Find where the given text appears and provide that cell's center as (x, y) coordinate. 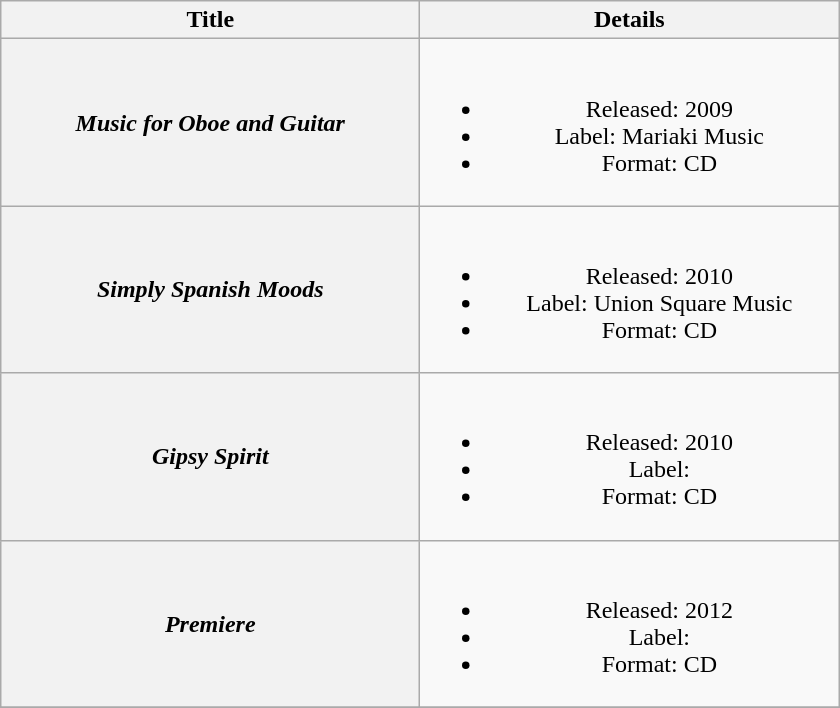
Music for Oboe and Guitar (210, 122)
Premiere (210, 624)
Released: 2012Label:Format: CD (630, 624)
Details (630, 20)
Simply Spanish Moods (210, 290)
Title (210, 20)
Released: 2010Label:Format: CD (630, 456)
Gipsy Spirit (210, 456)
Released: 2010Label: Union Square MusicFormat: CD (630, 290)
Released: 2009Label: Mariaki MusicFormat: CD (630, 122)
